Determine the (X, Y) coordinate at the center of the cell enclosing the given text.  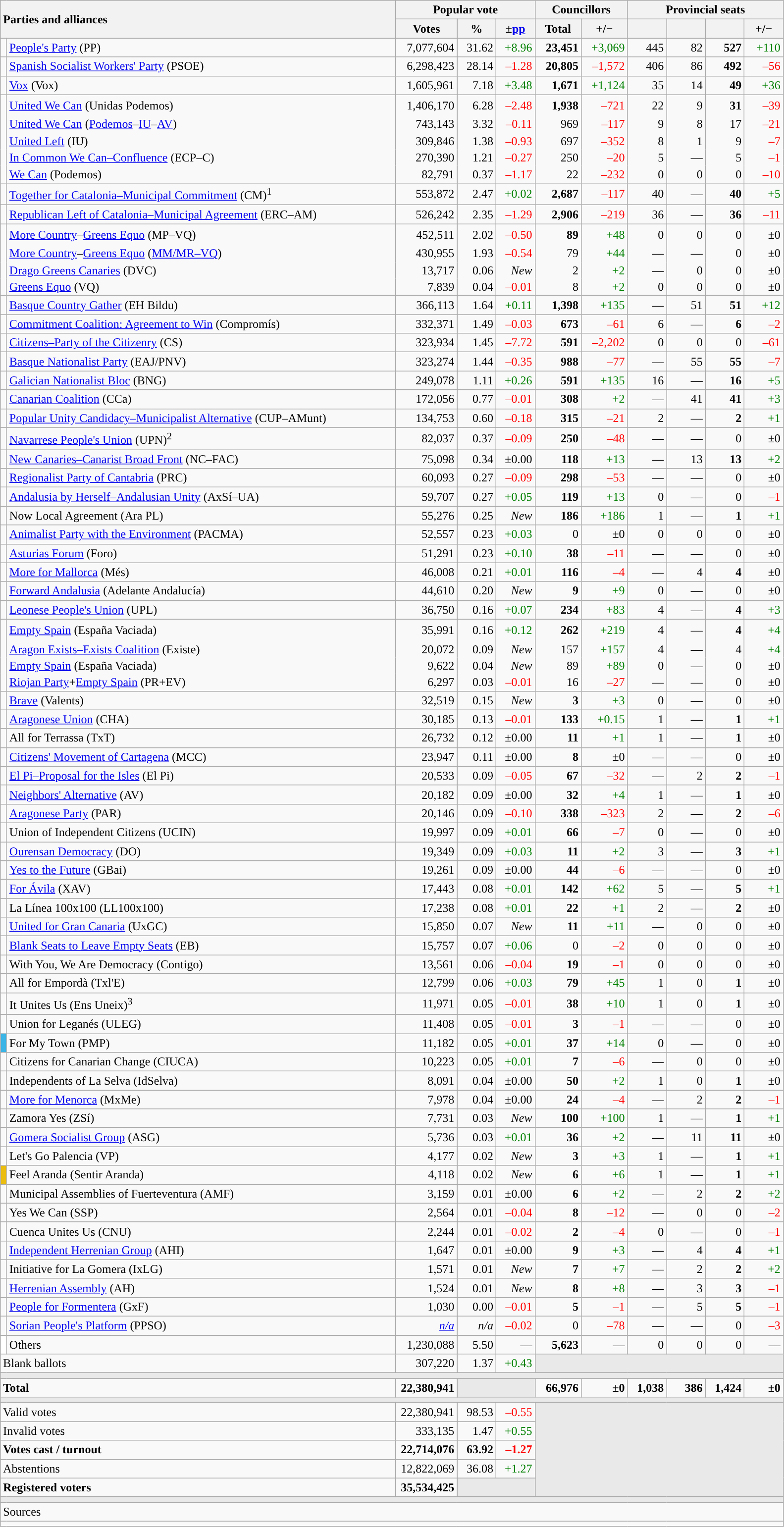
Yes We Can (SSP) (201, 1212)
+157 (605, 649)
8,091 (426, 1081)
+48 (605, 235)
63.92 (476, 1450)
–352 (605, 141)
Provincial seats (705, 10)
Votes cast / turnout (198, 1450)
Citizens' Movement of Cartagena (MCC) (201, 757)
1.44 (476, 362)
–0.05 (515, 776)
–39 (764, 105)
82,037 (426, 439)
0.12 (476, 738)
Vox (Vox) (201, 85)
673 (558, 324)
–219 (605, 214)
1,030 (426, 1307)
37 (558, 1043)
Councillors (581, 10)
12,822,069 (426, 1469)
32,519 (426, 700)
Blank ballots (198, 1364)
–48 (605, 439)
20,146 (426, 813)
+12 (764, 305)
11,971 (426, 1003)
406 (647, 66)
Citizens for Canarian Change (CIUCA) (201, 1062)
35 (647, 85)
1.21 (476, 158)
28.14 (476, 66)
–1.29 (515, 214)
+219 (605, 630)
262 (558, 630)
More Country–Greens Equo (MP–VQ) (201, 235)
526,242 (426, 214)
–77 (605, 362)
0.21 (476, 572)
19,261 (426, 870)
Cuenca Unites Us (CNU) (201, 1231)
308 (558, 399)
Yes to the Future (GBai) (201, 870)
Gomera Socialist Group (ASG) (201, 1137)
7,978 (426, 1100)
9,622 (426, 666)
452,511 (426, 235)
+11 (605, 927)
19,349 (426, 851)
Canarian Coalition (CCa) (201, 399)
1,406,170 (426, 105)
Sources (392, 1512)
142 (558, 889)
0.00 (476, 1307)
118 (558, 459)
United for Gran Canaria (UxGC) (201, 927)
+7 (605, 1269)
–1.28 (515, 66)
1,524 (426, 1288)
–0.93 (515, 141)
–32 (605, 776)
14 (686, 85)
–323 (605, 813)
–27 (605, 683)
Spanish Socialist Workers' Party (PSOE) (201, 66)
+0.43 (515, 1364)
Citizens–Party of the Citizenry (CS) (201, 343)
2,244 (426, 1231)
492 (725, 66)
7,077,604 (426, 48)
98.53 (476, 1412)
+1,124 (605, 85)
1,424 (725, 1388)
67 (558, 776)
Neighbors' Alternative (AV) (201, 794)
Registered voters (198, 1487)
30,185 (426, 719)
–0.11 (515, 124)
19 (558, 964)
0.60 (476, 418)
% (476, 29)
19,997 (426, 832)
Valid votes (198, 1412)
Asturias Forum (Foro) (201, 553)
–56 (764, 66)
5.50 (476, 1345)
Herrenian Assembly (AH) (201, 1288)
+0.05 (515, 497)
With You, We Are Democracy (Contigo) (201, 964)
United We Can (Podemos–IU–AV) (201, 124)
24 (558, 1100)
Galician Nationalist Bloc (BNG) (201, 380)
+10 (605, 1003)
Regionalist Party of Cantabria (PRC) (201, 478)
Popular Unity Candidacy–Municipalist Alternative (CUP–AMunt) (201, 418)
Blank Seats to Leave Empty Seats (EB) (201, 946)
60,093 (426, 478)
+8.96 (515, 48)
–53 (605, 478)
More for Mallorca (Més) (201, 572)
–2,202 (605, 343)
1,571 (426, 1269)
743,143 (426, 124)
All for Empordà (Txl'E) (201, 983)
298 (558, 478)
1,671 (558, 85)
It Unites Us (Ens Uneix)3 (201, 1003)
Republican Left of Catalonia–Municipal Agreement (ERC–AM) (201, 214)
+186 (605, 516)
20,072 (426, 649)
11,182 (426, 1043)
Andalusia by Herself–Andalusian Unity (AxSí–UA) (201, 497)
133 (558, 719)
0.20 (476, 591)
15,757 (426, 946)
We Can (Podemos) (201, 174)
+0.06 (515, 946)
People for Formentera (GxF) (201, 1307)
2.02 (476, 235)
Aragon Exists–Exists Coalition (Existe) (201, 649)
–0.18 (515, 418)
172,056 (426, 399)
+3,069 (605, 48)
49 (725, 85)
Abstentions (198, 1469)
6,297 (426, 683)
–20 (605, 158)
Aragonese Party (PAR) (201, 813)
7.18 (476, 85)
Together for Catalonia–Municipal Commitment (CM)1 (201, 194)
Now Local Agreement (Ara PL) (201, 516)
430,955 (426, 254)
2.47 (476, 194)
31 (725, 105)
+0.11 (515, 305)
0.13 (476, 719)
Municipal Assemblies of Fuerteventura (AMF) (201, 1194)
–12 (605, 1212)
315 (558, 418)
82,791 (426, 174)
1.93 (476, 254)
35,534,425 (426, 1487)
134,753 (426, 418)
5,623 (558, 1345)
+0.12 (515, 630)
86 (686, 66)
323,934 (426, 343)
–7.72 (515, 343)
Parties and alliances (198, 19)
El Pi–Proposal for the Isles (El Pi) (201, 776)
Independent Herrenian Group (AHI) (201, 1250)
–721 (605, 105)
10,223 (426, 1062)
Independents of La Selva (IdSelva) (201, 1081)
1.45 (476, 343)
Leonese People's Union (UPL) (201, 610)
+100 (605, 1118)
1.47 (476, 1431)
2,687 (558, 194)
+1.27 (515, 1469)
969 (558, 124)
26,732 (426, 738)
–0.35 (515, 362)
+0.02 (515, 194)
20,533 (426, 776)
±pp (515, 29)
–0.50 (515, 235)
Navarrese People's Union (UPN)2 (201, 439)
186 (558, 516)
36.08 (476, 1469)
32 (558, 794)
–0.54 (515, 254)
332,371 (426, 324)
+36 (764, 85)
4,118 (426, 1175)
338 (558, 813)
309,846 (426, 141)
17,238 (426, 908)
22,714,076 (426, 1450)
–0.10 (515, 813)
44,610 (426, 591)
Feel Aranda (Sentir Aranda) (201, 1175)
+8 (605, 1288)
1.37 (476, 1364)
–3 (764, 1326)
2,906 (558, 214)
1,398 (558, 305)
17 (725, 124)
Animalist Party with the Environment (PACMA) (201, 534)
75,098 (426, 459)
2,564 (426, 1212)
1,647 (426, 1250)
More for Menorca (MxMe) (201, 1100)
3.32 (476, 124)
Greens Equo (VQ) (201, 287)
1,038 (647, 1388)
Forward Andalusia (Adelante Andalucía) (201, 591)
445 (647, 48)
366,113 (426, 305)
Initiative for La Gomera (IxLG) (201, 1269)
United Left (IU) (201, 141)
In Common We Can–Confluence (ECP–C) (201, 158)
23,451 (558, 48)
2.35 (476, 214)
323,274 (426, 362)
More Country–Greens Equo (MM/MR–VQ) (201, 254)
Drago Greens Canaries (DVC) (201, 270)
7,731 (426, 1118)
12,799 (426, 983)
Commitment Coalition: Agreement to Win (Compromís) (201, 324)
United We Can (Unidas Podemos) (201, 105)
44 (558, 870)
66,976 (558, 1388)
234 (558, 610)
+9 (605, 591)
Zamora Yes (ZSí) (201, 1118)
6.28 (476, 105)
31.62 (476, 48)
270,390 (426, 158)
59,707 (426, 497)
1.64 (476, 305)
17,443 (426, 889)
50 (558, 1081)
Aragonese Union (CHA) (201, 719)
+45 (605, 983)
988 (558, 362)
1,605,961 (426, 85)
+6 (605, 1175)
1.11 (476, 380)
Sorian People's Platform (PPSO) (201, 1326)
Others (201, 1345)
+44 (605, 254)
0.15 (476, 700)
+83 (605, 610)
–2.48 (515, 105)
13,561 (426, 964)
333,135 (426, 1431)
Basque Nationalist Party (EAJ/PNV) (201, 362)
–1.17 (515, 174)
–1.27 (515, 1450)
Ourensan Democracy (DO) (201, 851)
+89 (605, 666)
0.77 (476, 399)
5,736 (426, 1137)
Basque Country Gather (EH Bildu) (201, 305)
+0.07 (515, 610)
52,557 (426, 534)
New Canaries–Canarist Broad Front (NC–FAC) (201, 459)
119 (558, 497)
55,276 (426, 516)
For Ávila (XAV) (201, 889)
+0.26 (515, 380)
–0.03 (515, 324)
307,220 (426, 1364)
+0.10 (515, 553)
–10 (764, 174)
386 (686, 1388)
–0.55 (515, 1412)
13,717 (426, 270)
11,408 (426, 1024)
36,750 (426, 610)
23,947 (426, 757)
46,008 (426, 572)
15,850 (426, 927)
0.11 (476, 757)
Popular vote (466, 10)
20,805 (558, 66)
116 (558, 572)
1.49 (476, 324)
+62 (605, 889)
3,159 (426, 1194)
Let's Go Palencia (VP) (201, 1156)
Brave (Valents) (201, 700)
1,230,088 (426, 1345)
0.25 (476, 516)
+110 (764, 48)
157 (558, 649)
Union of Independent Citizens (UCIN) (201, 832)
+3.48 (515, 85)
Invalid votes (198, 1431)
1.38 (476, 141)
51,291 (426, 553)
+0.55 (515, 1431)
6,298,423 (426, 66)
+14 (605, 1043)
1,938 (558, 105)
7,839 (426, 287)
All for Terrassa (TxT) (201, 738)
Riojan Party+Empty Spain (PR+EV) (201, 683)
249,078 (426, 380)
For My Town (PMP) (201, 1043)
100 (558, 1118)
82 (686, 48)
–1,572 (605, 66)
+0.15 (605, 719)
553,872 (426, 194)
35,991 (426, 630)
697 (558, 141)
Union for Leganés (ULEG) (201, 1024)
–78 (605, 1326)
La Línea 100x100 (LL100x100) (201, 908)
0.34 (476, 459)
527 (725, 48)
–232 (605, 174)
People's Party (PP) (201, 48)
–0.27 (515, 158)
66 (558, 832)
Votes (426, 29)
4,177 (426, 1156)
20,182 (426, 794)
